For the text-containing cell, return its midpoint in (X, Y) coordinate format. 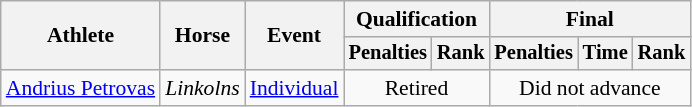
Event (294, 36)
Horse (202, 36)
Linkolns (202, 88)
Qualification (417, 19)
Time (606, 54)
Final (590, 19)
Did not advance (590, 88)
Athlete (80, 36)
Individual (294, 88)
Andrius Petrovas (80, 88)
Retired (417, 88)
